Return [X, Y] of the center of cell containing provided text 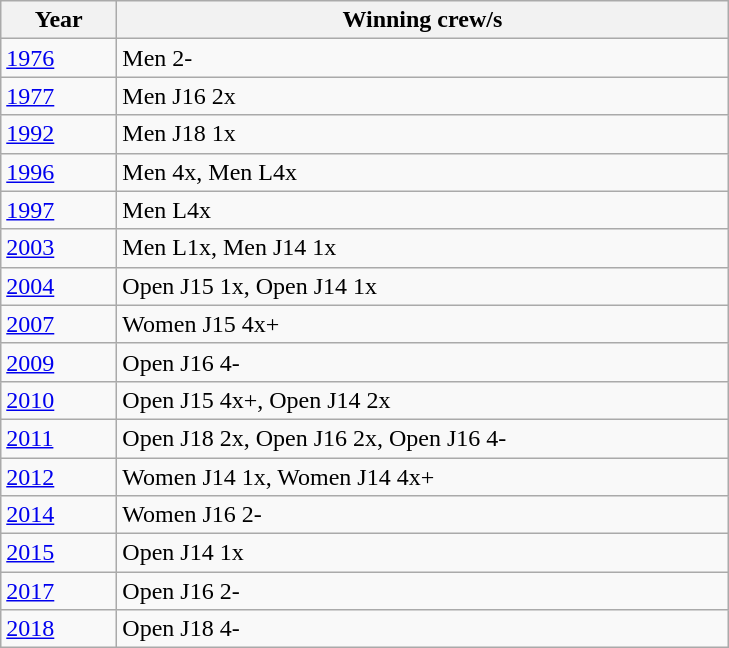
Men J18 1x [422, 134]
1976 [59, 58]
2010 [59, 400]
Open J16 4- [422, 362]
2018 [59, 629]
Open J15 4x+, Open J14 2x [422, 400]
1996 [59, 172]
Men L4x [422, 210]
2003 [59, 248]
2004 [59, 286]
Year [59, 20]
Open J15 1x, Open J14 1x [422, 286]
Open J18 2x, Open J16 2x, Open J16 4- [422, 438]
Winning crew/s [422, 20]
Women J16 2- [422, 515]
Men 2- [422, 58]
2015 [59, 553]
2007 [59, 324]
1997 [59, 210]
2014 [59, 515]
Men J16 2x [422, 96]
Men L1x, Men J14 1x [422, 248]
2009 [59, 362]
Men 4x, Men L4x [422, 172]
Open J16 2- [422, 591]
2012 [59, 477]
Women J14 1x, Women J14 4x+ [422, 477]
1992 [59, 134]
Open J14 1x [422, 553]
2011 [59, 438]
Women J15 4x+ [422, 324]
1977 [59, 96]
2017 [59, 591]
Open J18 4- [422, 629]
